Scan for the cell matching the given text and deliver its (x, y) coordinate at center. 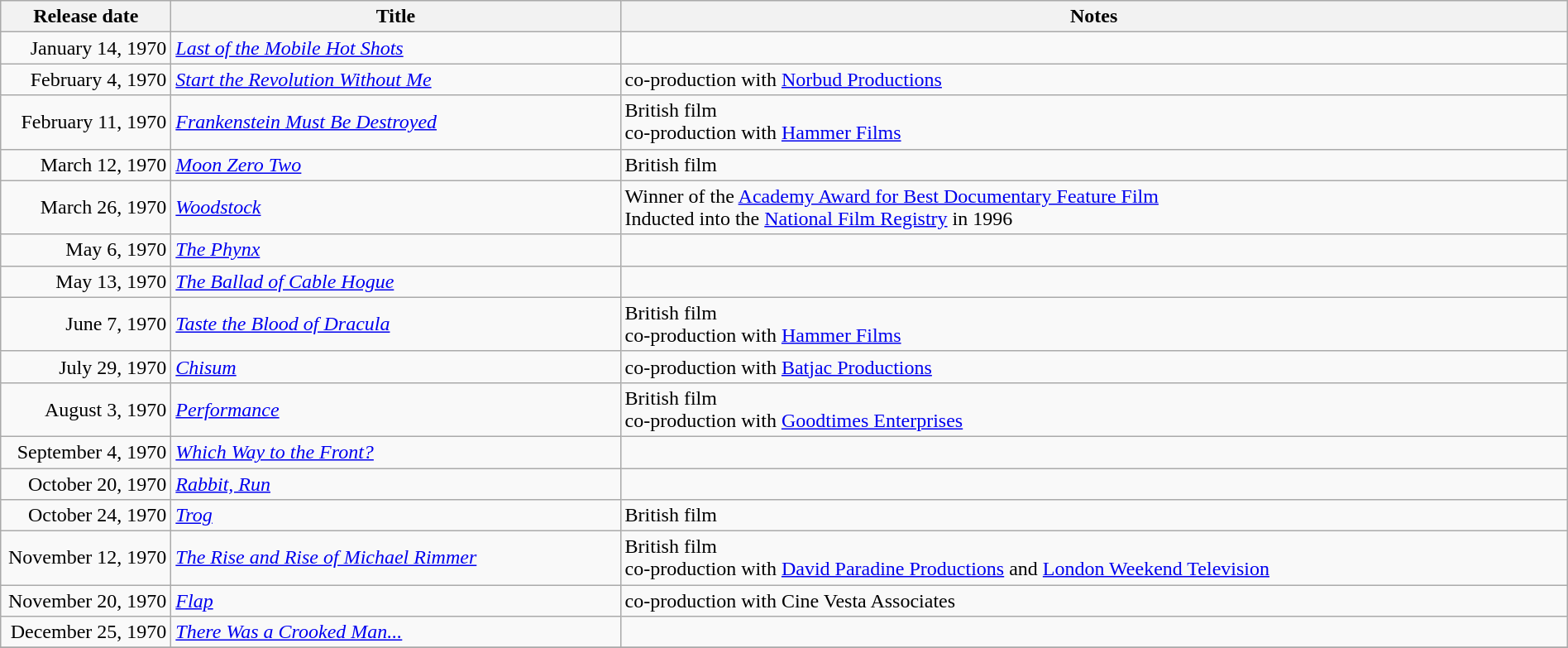
Rabbit, Run (395, 484)
October 24, 1970 (86, 516)
May 13, 1970 (86, 281)
July 29, 1970 (86, 367)
November 20, 1970 (86, 601)
December 25, 1970 (86, 632)
Release date (86, 17)
June 7, 1970 (86, 324)
Title (395, 17)
co-production with Batjac Productions (1093, 367)
Notes (1093, 17)
Trog (395, 516)
Frankenstein Must Be Destroyed (395, 122)
co-production with Cine Vesta Associates (1093, 601)
Last of the Mobile Hot Shots (395, 48)
The Ballad of Cable Hogue (395, 281)
British filmco-production with Goodtimes Enterprises (1093, 409)
Start the Revolution Without Me (395, 79)
November 12, 1970 (86, 558)
March 26, 1970 (86, 207)
May 6, 1970 (86, 250)
September 4, 1970 (86, 452)
Woodstock (395, 207)
August 3, 1970 (86, 409)
Which Way to the Front? (395, 452)
The Phynx (395, 250)
The Rise and Rise of Michael Rimmer (395, 558)
There Was a Crooked Man... (395, 632)
co-production with Norbud Productions (1093, 79)
March 12, 1970 (86, 165)
British filmco-production with David Paradine Productions and London Weekend Television (1093, 558)
Performance (395, 409)
Flap (395, 601)
Taste the Blood of Dracula (395, 324)
Chisum (395, 367)
January 14, 1970 (86, 48)
Winner of the Academy Award for Best Documentary Feature FilmInducted into the National Film Registry in 1996 (1093, 207)
Moon Zero Two (395, 165)
February 11, 1970 (86, 122)
October 20, 1970 (86, 484)
February 4, 1970 (86, 79)
